Identify which cell holds the provided text, then report its [X, Y] central coordinate. 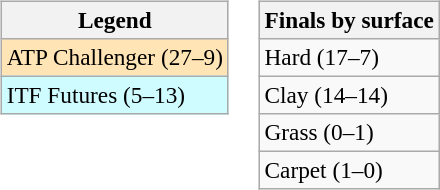
Legend [114, 20]
Carpet (1–0) [349, 171]
Grass (0–1) [349, 133]
ATP Challenger (27–9) [114, 57]
Finals by surface [349, 20]
Clay (14–14) [349, 95]
ITF Futures (5–13) [114, 95]
Hard (17–7) [349, 57]
